Detect which cell encompasses the target text, then output its (x, y) center coordinate. 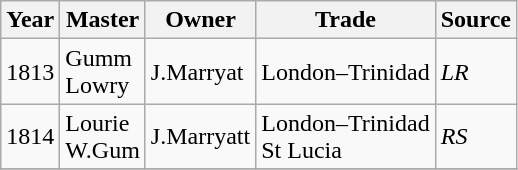
LourieW.Gum (103, 136)
RS (476, 136)
J.Marryat (200, 72)
London–Trinidad (346, 72)
Source (476, 20)
Owner (200, 20)
1814 (30, 136)
1813 (30, 72)
London–TrinidadSt Lucia (346, 136)
Year (30, 20)
Trade (346, 20)
LR (476, 72)
J.Marryatt (200, 136)
GummLowry (103, 72)
Master (103, 20)
